Scan for the cell matching the given text and deliver its [x, y] coordinate at center. 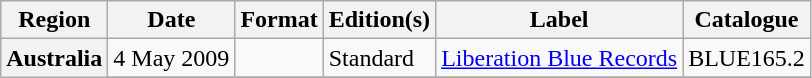
Label [560, 20]
Date [172, 20]
Edition(s) [379, 20]
Liberation Blue Records [560, 58]
4 May 2009 [172, 58]
Format [279, 20]
Catalogue [747, 20]
Region [54, 20]
Australia [54, 58]
BLUE165.2 [747, 58]
Standard [379, 58]
